Provide the [X, Y] coordinate of the cell's center where the given text is located.  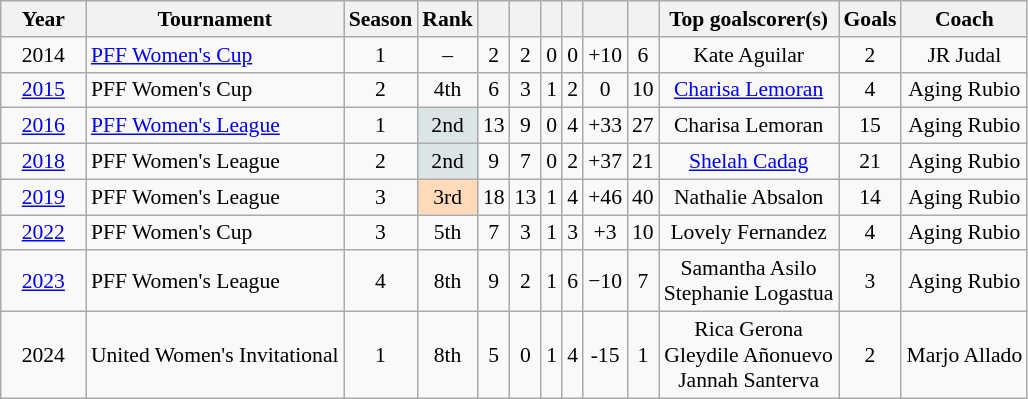
Year [44, 19]
– [448, 55]
−10 [605, 282]
-15 [605, 356]
+33 [605, 126]
+3 [605, 233]
2014 [44, 55]
Season [381, 19]
27 [643, 126]
5th [448, 233]
Coach [964, 19]
United Women's Invitational [215, 356]
2023 [44, 282]
4th [448, 90]
JR Judal [964, 55]
2016 [44, 126]
15 [870, 126]
40 [643, 197]
Tournament [215, 19]
+46 [605, 197]
Nathalie Absalon [749, 197]
2022 [44, 233]
14 [870, 197]
Rica Gerona Gleydile Añonuevo Jannah Santerva [749, 356]
Kate Aguilar [749, 55]
2018 [44, 162]
Samantha Asilo Stephanie Logastua [749, 282]
Goals [870, 19]
5 [494, 356]
+37 [605, 162]
Top goalscorer(s) [749, 19]
Marjo Allado [964, 356]
Shelah Cadag [749, 162]
Rank [448, 19]
2019 [44, 197]
+10 [605, 55]
2015 [44, 90]
3rd [448, 197]
18 [494, 197]
2024 [44, 356]
Lovely Fernandez [749, 233]
